For the text-containing cell, return its midpoint in [x, y] coordinate format. 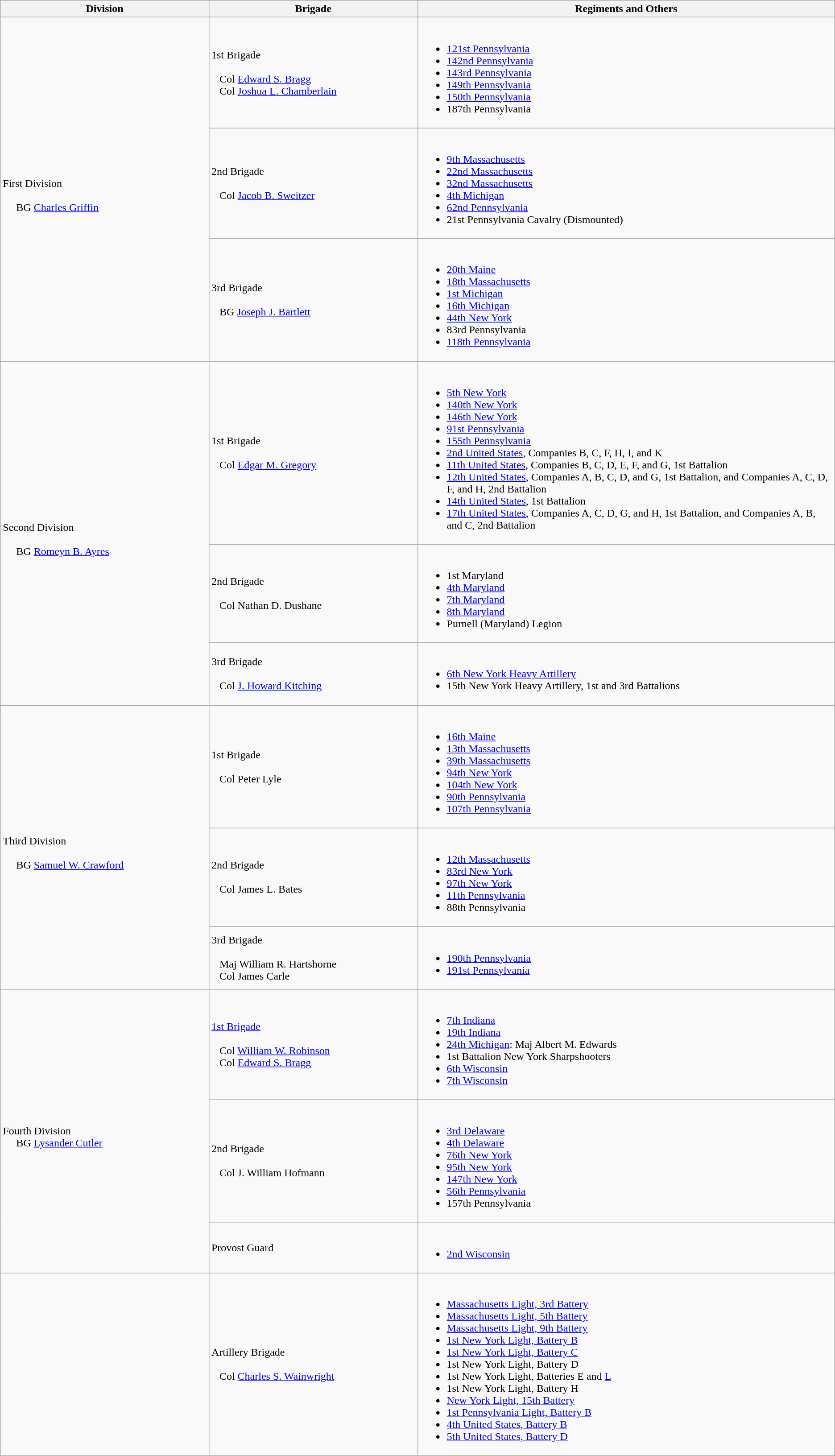
Brigade [313, 9]
12th Massachusetts83rd New York97th New York11th Pennsylvania88th Pennsylvania [626, 877]
1st Brigade Col Edward S. Bragg Col Joshua L. Chamberlain [313, 73]
3rd Brigade Col J. Howard Kitching [313, 674]
3rd Brigade Maj William R. Hartshorne Col James Carle [313, 958]
Division [105, 9]
1st Brigade Col William W. Robinson Col Edward S. Bragg [313, 1044]
First Division BG Charles Griffin [105, 189]
16th Maine13th Massachusetts39th Massachusetts94th New York104th New York90th Pennsylvania107th Pennsylvania [626, 766]
Provost Guard [313, 1247]
9th Massachusetts22nd Massachusetts32nd Massachusetts4th Michigan62nd Pennsylvania21st Pennsylvania Cavalry (Dismounted) [626, 183]
Fourth Division BG Lysander Cutler [105, 1131]
2nd Brigade Col Jacob B. Sweitzer [313, 183]
190th Pennsylvania191st Pennsylvania [626, 958]
Regiments and Others [626, 9]
6th New York Heavy Artillery15th New York Heavy Artillery, 1st and 3rd Battalions [626, 674]
2nd Brigade Col Nathan D. Dushane [313, 593]
Artillery Brigade Col Charles S. Wainwright [313, 1365]
Third Division BG Samuel W. Crawford [105, 847]
2nd Wisconsin [626, 1247]
7th Indiana19th Indiana24th Michigan: Maj Albert M. Edwards1st Battalion New York Sharpshooters6th Wisconsin7th Wisconsin [626, 1044]
3rd Delaware4th Delaware76th New York95th New York147th New York56th Pennsylvania157th Pennsylvania [626, 1161]
2nd Brigade Col J. William Hofmann [313, 1161]
121st Pennsylvania142nd Pennsylvania143rd Pennsylvania149th Pennsylvania150th Pennsylvania187th Pennsylvania [626, 73]
1st Brigade Col Peter Lyle [313, 766]
Second Division BG Romeyn B. Ayres [105, 534]
1st Brigade Col Edgar M. Gregory [313, 453]
20th Maine18th Massachusetts1st Michigan16th Michigan44th New York83rd Pennsylvania118th Pennsylvania [626, 300]
3rd Brigade BG Joseph J. Bartlett [313, 300]
1st Maryland4th Maryland7th Maryland8th MarylandPurnell (Maryland) Legion [626, 593]
2nd Brigade Col James L. Bates [313, 877]
